Detect which cell encompasses the target text, then output its [x, y] center coordinate. 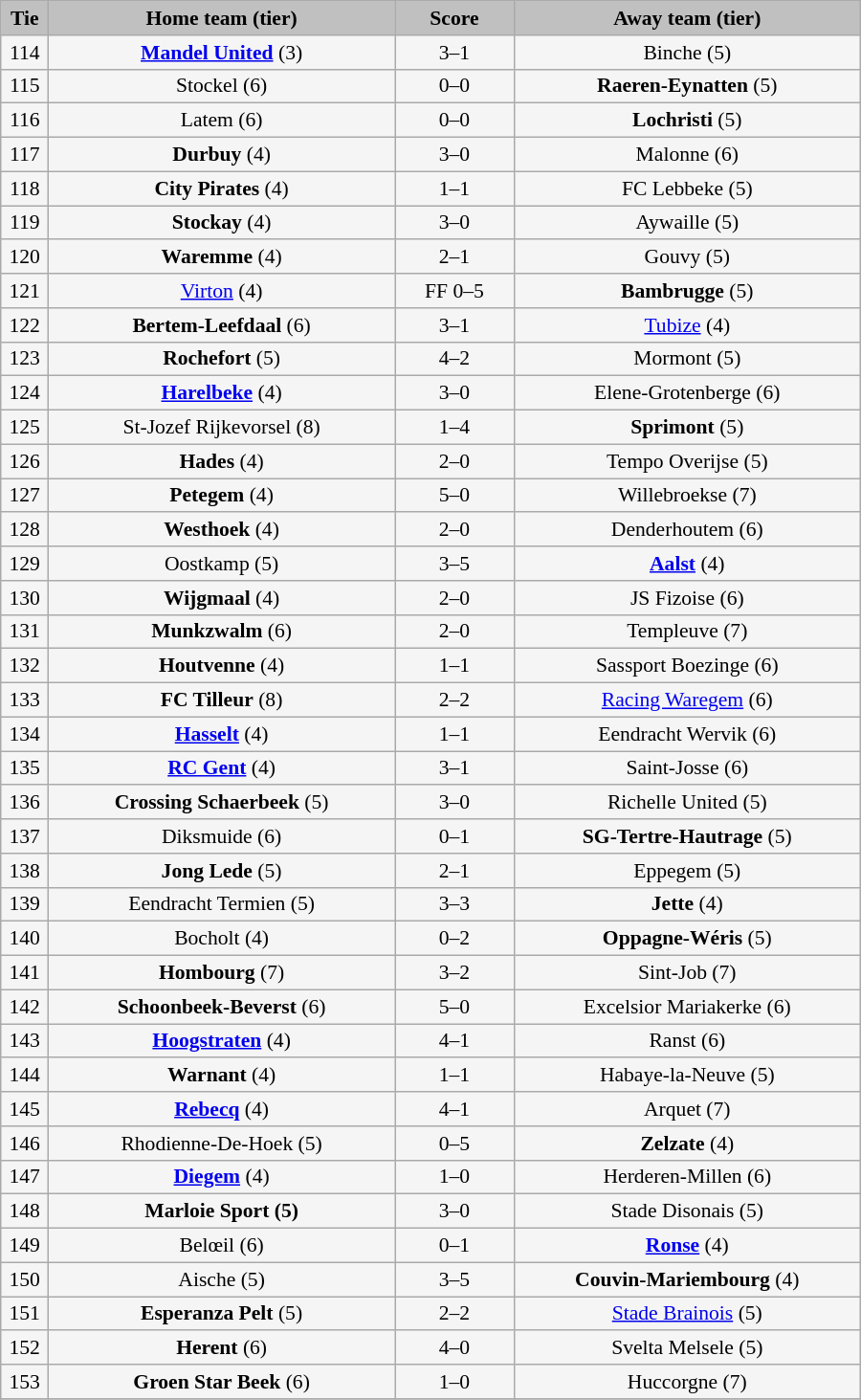
128 [25, 530]
Tie [25, 18]
123 [25, 359]
Rebecq (4) [222, 1109]
118 [25, 189]
Latem (6) [222, 121]
Bertem-Leefdaal (6) [222, 325]
Durbuy (4) [222, 155]
Gouvy (5) [687, 257]
146 [25, 1144]
Diksmuide (6) [222, 836]
Arquet (7) [687, 1109]
120 [25, 257]
141 [25, 973]
Stockay (4) [222, 223]
126 [25, 461]
1–4 [455, 428]
Hades (4) [222, 461]
Munkzwalm (6) [222, 632]
FC Lebbeke (5) [687, 189]
Oostkamp (5) [222, 564]
Belœil (6) [222, 1246]
Jette (4) [687, 904]
Couvin-Mariembourg (4) [687, 1279]
Elene-Grotenberge (6) [687, 393]
Tubize (4) [687, 325]
121 [25, 291]
132 [25, 666]
Mormont (5) [687, 359]
Schoonbeek-Beverst (6) [222, 1007]
Sassport Boezinge (6) [687, 666]
Aalst (4) [687, 564]
FF 0–5 [455, 291]
Ronse (4) [687, 1246]
129 [25, 564]
Templeuve (7) [687, 632]
Crossing Schaerbeek (5) [222, 803]
Score [455, 18]
Hombourg (7) [222, 973]
RC Gent (4) [222, 768]
Rhodienne-De-Hoek (5) [222, 1144]
JS Fizoise (6) [687, 598]
Eppegem (5) [687, 871]
127 [25, 496]
Tempo Overijse (5) [687, 461]
Mandel United (3) [222, 53]
Westhoek (4) [222, 530]
FC Tilleur (8) [222, 700]
Herderen-Millen (6) [687, 1177]
115 [25, 86]
Wijgmaal (4) [222, 598]
150 [25, 1279]
144 [25, 1076]
Hoogstraten (4) [222, 1041]
Sprimont (5) [687, 428]
Oppagne-Wéris (5) [687, 939]
Diegem (4) [222, 1177]
Stade Disonais (5) [687, 1211]
Herent (6) [222, 1348]
Virton (4) [222, 291]
Home team (tier) [222, 18]
Raeren-Eynatten (5) [687, 86]
Ranst (6) [687, 1041]
Eendracht Termien (5) [222, 904]
138 [25, 871]
Binche (5) [687, 53]
Jong Lede (5) [222, 871]
124 [25, 393]
Houtvenne (4) [222, 666]
Zelzate (4) [687, 1144]
Racing Waregem (6) [687, 700]
151 [25, 1314]
136 [25, 803]
Warnant (4) [222, 1076]
Huccorgne (7) [687, 1382]
Aische (5) [222, 1279]
St-Jozef Rijkevorsel (8) [222, 428]
Eendracht Wervik (6) [687, 734]
City Pirates (4) [222, 189]
Malonne (6) [687, 155]
152 [25, 1348]
Sint-Job (7) [687, 973]
SG-Tertre-Hautrage (5) [687, 836]
0–5 [455, 1144]
Lochristi (5) [687, 121]
Away team (tier) [687, 18]
Saint-Josse (6) [687, 768]
Stade Brainois (5) [687, 1314]
149 [25, 1246]
148 [25, 1211]
Groen Star Beek (6) [222, 1382]
142 [25, 1007]
Petegem (4) [222, 496]
153 [25, 1382]
Bambrugge (5) [687, 291]
139 [25, 904]
4–2 [455, 359]
4–0 [455, 1348]
Marloie Sport (5) [222, 1211]
135 [25, 768]
0–2 [455, 939]
Esperanza Pelt (5) [222, 1314]
130 [25, 598]
Habaye-la-Neuve (5) [687, 1076]
Stockel (6) [222, 86]
3–3 [455, 904]
Excelsior Mariakerke (6) [687, 1007]
122 [25, 325]
125 [25, 428]
Aywaille (5) [687, 223]
134 [25, 734]
119 [25, 223]
147 [25, 1177]
Richelle United (5) [687, 803]
140 [25, 939]
Willebroekse (7) [687, 496]
131 [25, 632]
Rochefort (5) [222, 359]
145 [25, 1109]
114 [25, 53]
Waremme (4) [222, 257]
Bocholt (4) [222, 939]
Svelta Melsele (5) [687, 1348]
Hasselt (4) [222, 734]
Harelbeke (4) [222, 393]
143 [25, 1041]
117 [25, 155]
3–2 [455, 973]
116 [25, 121]
Denderhoutem (6) [687, 530]
137 [25, 836]
133 [25, 700]
